Return the (X, Y) coordinate for the center point of the cell that contains the specified text.  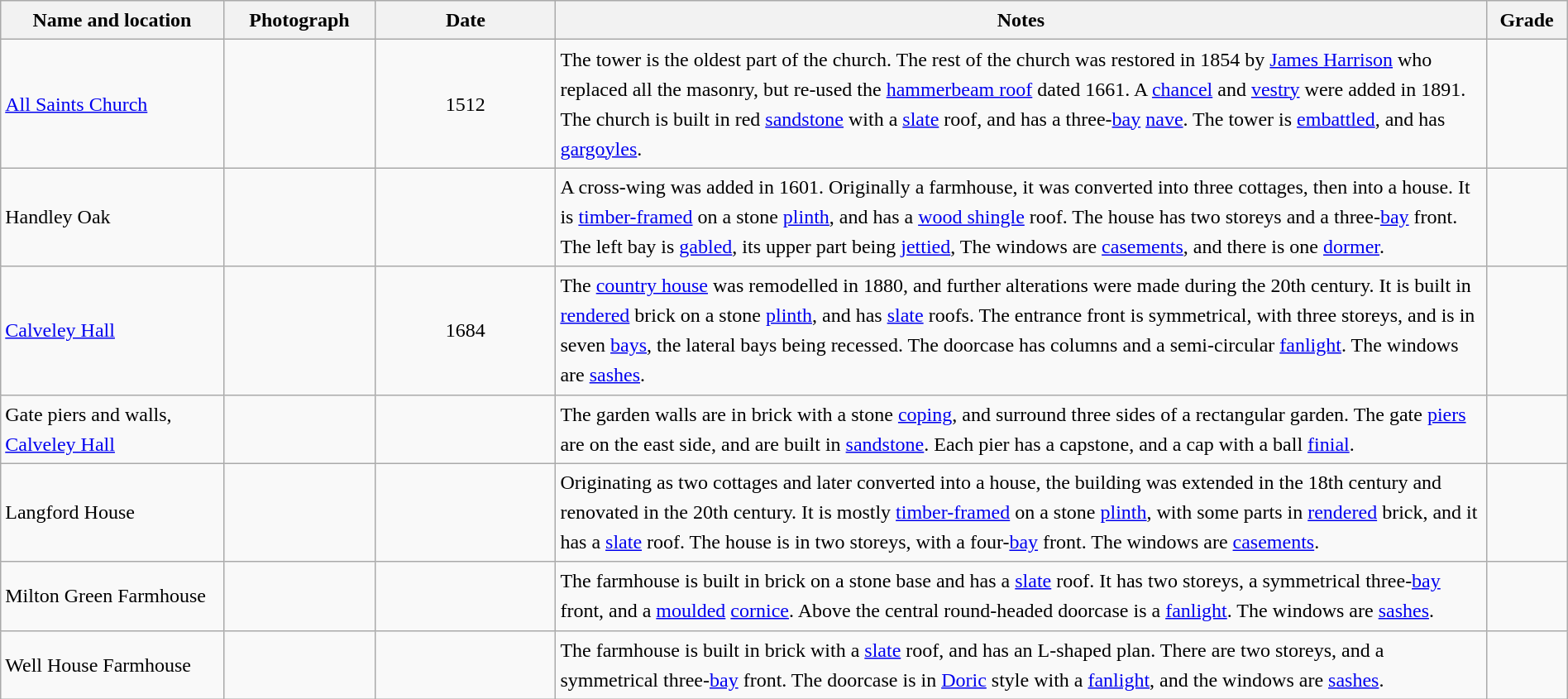
1684 (466, 331)
1512 (466, 104)
Photograph (299, 20)
All Saints Church (112, 104)
Notes (1021, 20)
Date (466, 20)
Well House Farmhouse (112, 665)
Handley Oak (112, 217)
Gate piers and walls,Calveley Hall (112, 428)
Grade (1527, 20)
Milton Green Farmhouse (112, 596)
Name and location (112, 20)
Calveley Hall (112, 331)
Langford House (112, 513)
